Pinpoint the cell where the given text exists, returning its [x, y] midpoint coordinate. 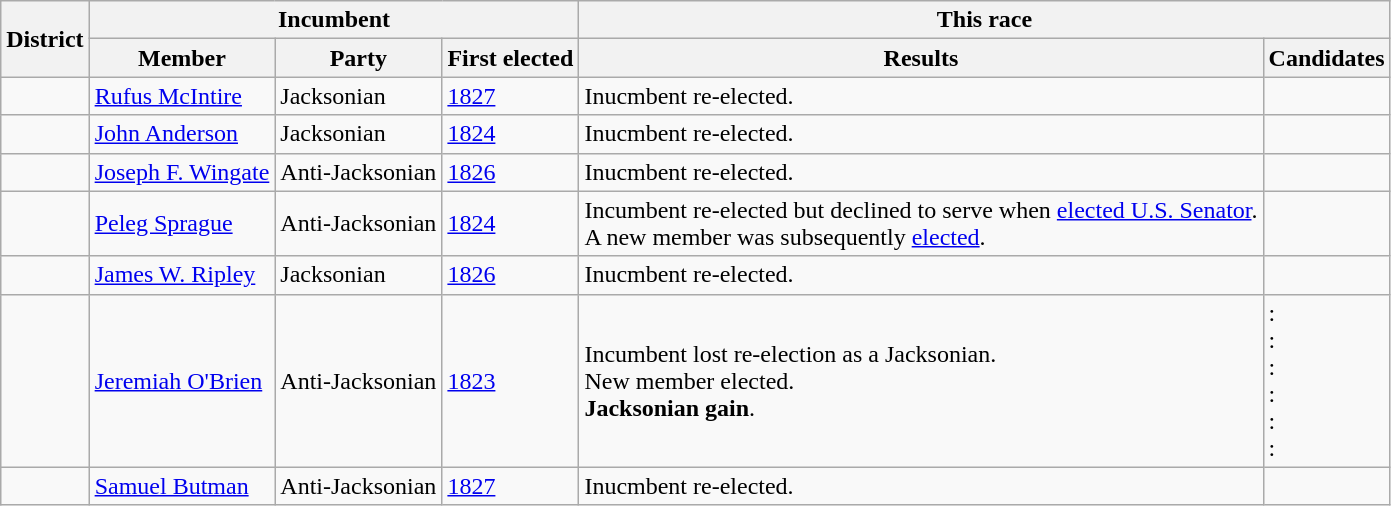
Incumbent [334, 20]
Party [358, 58]
Results [921, 58]
Incumbent lost re-election as a Jacksonian.New member elected.Jacksonian gain. [921, 380]
Incumbent re-elected but declined to serve when elected U.S. Senator.A new member was subsequently elected. [921, 224]
John Anderson [182, 134]
Candidates [1326, 58]
Joseph F. Wingate [182, 172]
District [45, 39]
1823 [510, 380]
: : : : : : [1326, 380]
Member [182, 58]
First elected [510, 58]
James W. Ripley [182, 275]
This race [984, 20]
Samuel Butman [182, 486]
Peleg Sprague [182, 224]
Rufus McIntire [182, 96]
Jeremiah O'Brien [182, 380]
